Detect which cell encompasses the target text, then output its [X, Y] center coordinate. 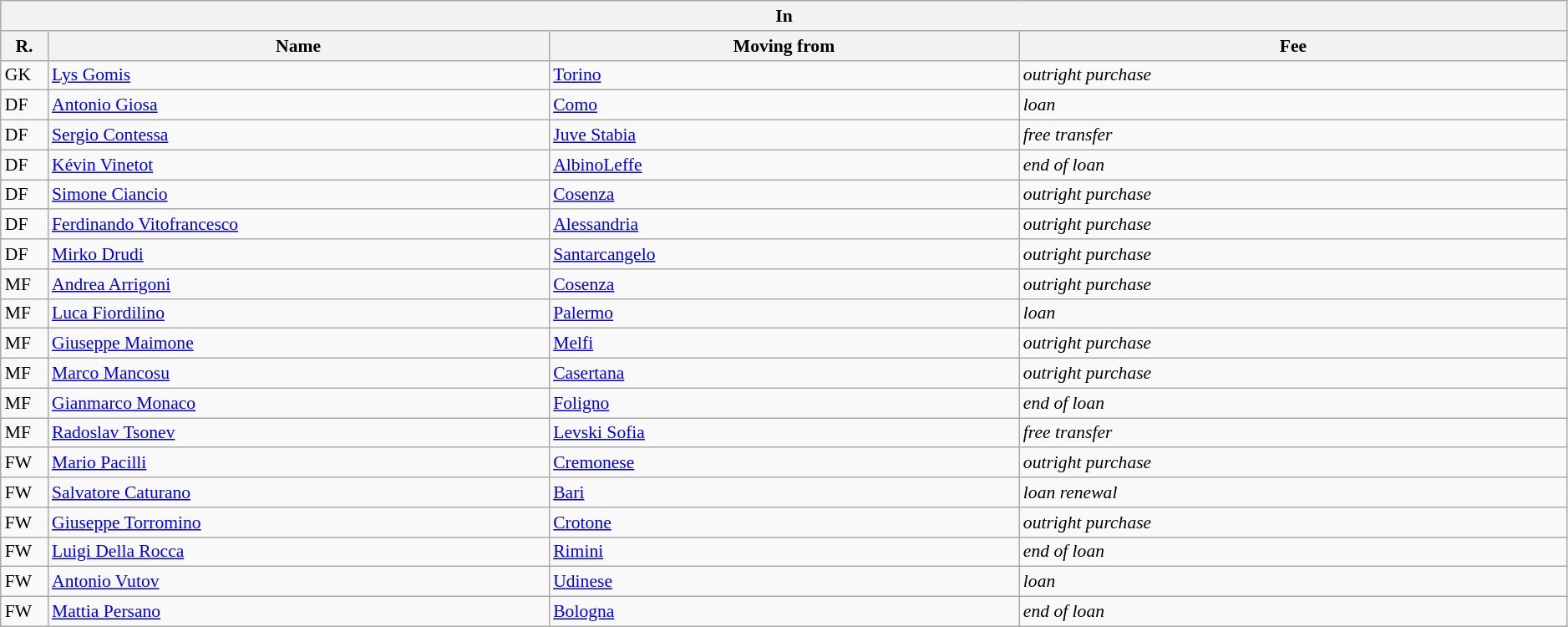
Como [784, 105]
GK [24, 75]
AlbinoLeffe [784, 165]
Levski Sofia [784, 433]
Giuseppe Maimone [298, 344]
Sergio Contessa [298, 135]
Rimini [784, 552]
Crotone [784, 522]
Giuseppe Torromino [298, 522]
Mattia Persano [298, 612]
Andrea Arrigoni [298, 284]
Kévin Vinetot [298, 165]
Bari [784, 492]
Palermo [784, 313]
Antonio Vutov [298, 582]
Juve Stabia [784, 135]
Salvatore Caturano [298, 492]
Fee [1293, 46]
Mirko Drudi [298, 254]
Luigi Della Rocca [298, 552]
Udinese [784, 582]
Simone Ciancio [298, 195]
Santarcangelo [784, 254]
Casertana [784, 374]
Gianmarco Monaco [298, 403]
Name [298, 46]
Marco Mancosu [298, 374]
Alessandria [784, 225]
Lys Gomis [298, 75]
R. [24, 46]
Ferdinando Vitofrancesco [298, 225]
Bologna [784, 612]
loan renewal [1293, 492]
Moving from [784, 46]
Radoslav Tsonev [298, 433]
Antonio Giosa [298, 105]
Torino [784, 75]
Mario Pacilli [298, 463]
Luca Fiordilino [298, 313]
In [784, 16]
Cremonese [784, 463]
Foligno [784, 403]
Melfi [784, 344]
